Extract the [X, Y] coordinate from the center of the cell holding the provided text.  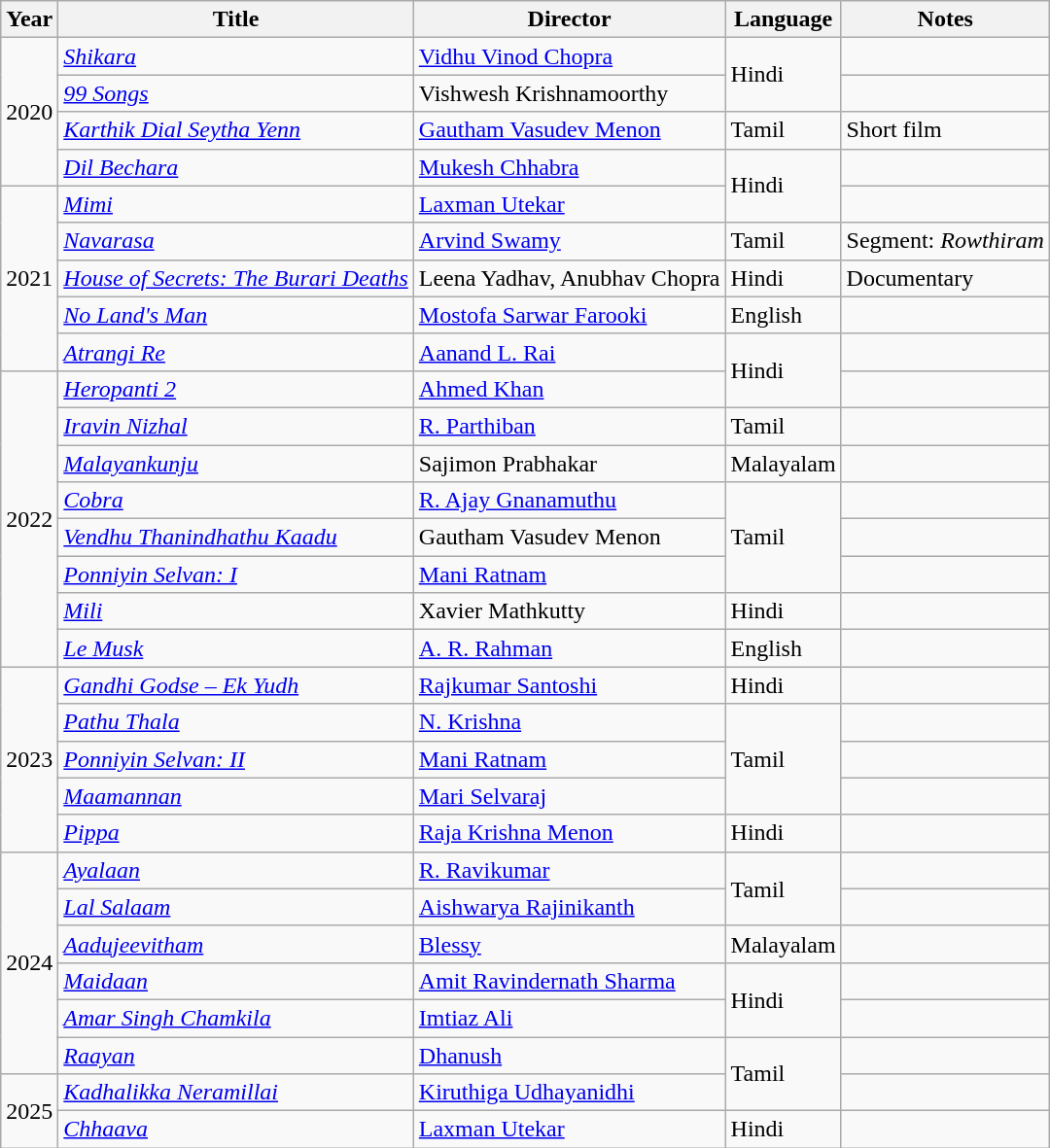
Notes [945, 19]
Lal Salaam [235, 907]
Pathu Thala [235, 722]
Aishwarya Rajinikanth [570, 907]
Blessy [570, 944]
A. R. Rahman [570, 648]
Arvind Swamy [570, 241]
Maidaan [235, 981]
Navarasa [235, 241]
Ahmed Khan [570, 389]
Mimi [235, 204]
Vishwesh Krishnamoorthy [570, 93]
2020 [29, 112]
Ayalaan [235, 870]
2025 [29, 1111]
Imtiaz Ali [570, 1018]
2024 [29, 962]
Karthik Dial Seytha Yenn [235, 130]
Short film [945, 130]
Chhaava [235, 1130]
2023 [29, 759]
Dil Bechara [235, 167]
Mostofa Sarwar Farooki [570, 315]
2022 [29, 518]
Atrangi Re [235, 352]
Xavier Mathkutty [570, 611]
Mili [235, 611]
Gandhi Godse – Ek Yudh [235, 685]
R. Ajay Gnanamuthu [570, 501]
Segment: Rowthiram [945, 241]
Ponniyin Selvan: II [235, 759]
Heropanti 2 [235, 389]
Mukesh Chhabra [570, 167]
Documentary [945, 278]
Director [570, 19]
Rajkumar Santoshi [570, 685]
Le Musk [235, 648]
No Land's Man [235, 315]
99 Songs [235, 93]
2021 [29, 278]
Maamannan [235, 796]
Year [29, 19]
Pippa [235, 833]
Kiruthiga Udhayanidhi [570, 1093]
Raja Krishna Menon [570, 833]
Iravin Nizhal [235, 426]
Dhanush [570, 1055]
Aanand L. Rai [570, 352]
Kadhalikka Neramillai [235, 1093]
Raayan [235, 1055]
Vidhu Vinod Chopra [570, 56]
House of Secrets: The Burari Deaths [235, 278]
Sajimon Prabhakar [570, 464]
Ponniyin Selvan: I [235, 574]
Amar Singh Chamkila [235, 1018]
Cobra [235, 501]
Title [235, 19]
Mari Selvaraj [570, 796]
Shikara [235, 56]
Aadujeevitham [235, 944]
R. Parthiban [570, 426]
Vendhu Thanindhathu Kaadu [235, 538]
Leena Yadhav, Anubhav Chopra [570, 278]
Language [784, 19]
N. Krishna [570, 722]
Malayankunju [235, 464]
Amit Ravindernath Sharma [570, 981]
R. Ravikumar [570, 870]
